Scan for the cell matching the given text and deliver its [X, Y] coordinate at center. 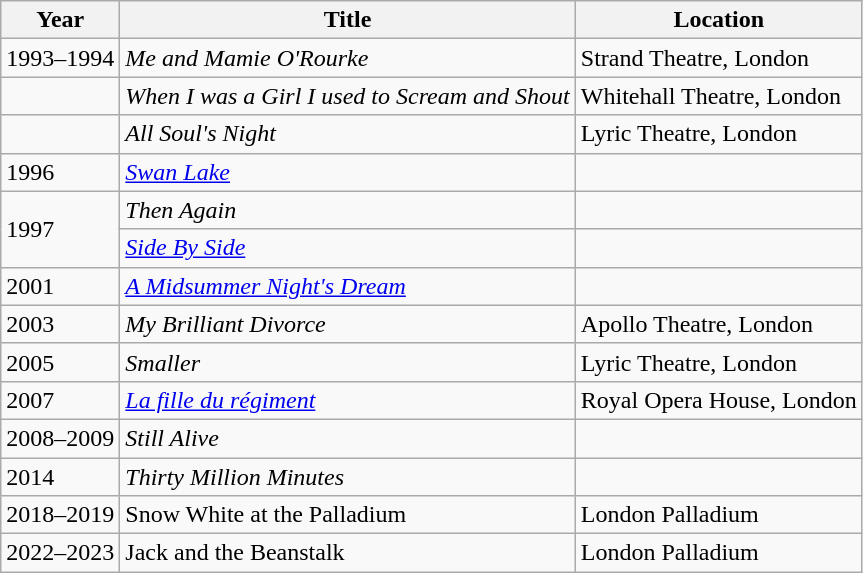
Royal Opera House, London [718, 400]
2018–2019 [60, 515]
Year [60, 20]
When I was a Girl I used to Scream and Shout [348, 96]
La fille du régiment [348, 400]
1997 [60, 229]
Side By Side [348, 248]
Strand Theatre, London [718, 58]
All Soul's Night [348, 134]
2003 [60, 324]
2014 [60, 477]
1996 [60, 172]
Title [348, 20]
2005 [60, 362]
1993–1994 [60, 58]
2008–2009 [60, 438]
Location [718, 20]
My Brilliant Divorce [348, 324]
Still Alive [348, 438]
Thirty Million Minutes [348, 477]
2007 [60, 400]
Me and Mamie O'Rourke [348, 58]
Jack and the Beanstalk [348, 553]
2022–2023 [60, 553]
Then Again [348, 210]
Snow White at the Palladium [348, 515]
Swan Lake [348, 172]
2001 [60, 286]
Whitehall Theatre, London [718, 96]
Apollo Theatre, London [718, 324]
Smaller [348, 362]
A Midsummer Night's Dream [348, 286]
